Return [x, y] of the center of cell containing provided text 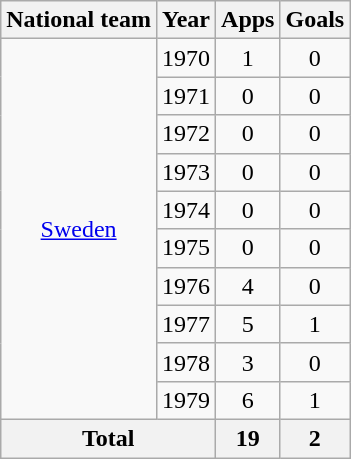
1979 [186, 400]
1973 [186, 172]
1970 [186, 58]
1978 [186, 362]
1977 [186, 324]
National team [79, 20]
Total [108, 438]
19 [248, 438]
1971 [186, 96]
1976 [186, 286]
Year [186, 20]
1974 [186, 210]
Goals [315, 20]
Sweden [79, 230]
1975 [186, 248]
2 [315, 438]
1972 [186, 134]
5 [248, 324]
6 [248, 400]
4 [248, 286]
3 [248, 362]
Apps [248, 20]
